Extract the [X, Y] coordinate from the center of the cell holding the provided text.  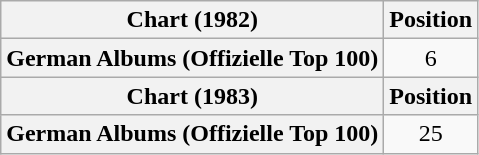
25 [431, 134]
Chart (1982) [192, 20]
Chart (1983) [192, 96]
6 [431, 58]
